Capture the cell that displays the provided text and extract its (X, Y) central coordinate. 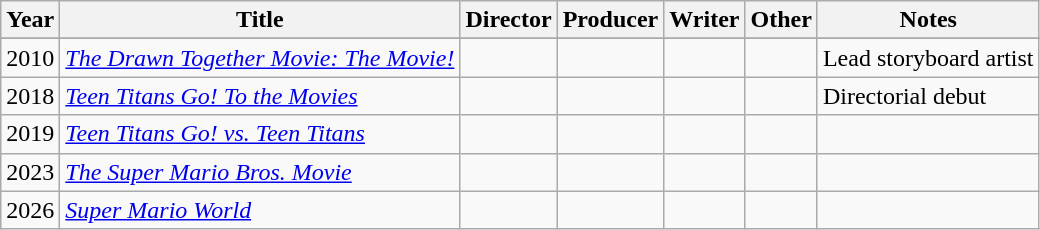
Year (30, 20)
The Drawn Together Movie: The Movie! (260, 58)
Title (260, 20)
Teen Titans Go! vs. Teen Titans (260, 134)
Writer (704, 20)
2023 (30, 172)
Notes (928, 20)
Directorial debut (928, 96)
Super Mario World (260, 210)
Producer (610, 20)
2019 (30, 134)
2026 (30, 210)
Teen Titans Go! To the Movies (260, 96)
Lead storyboard artist (928, 58)
The Super Mario Bros. Movie (260, 172)
Director (508, 20)
Other (781, 20)
2010 (30, 58)
2018 (30, 96)
